For the text-containing cell, return its midpoint in [X, Y] coordinate format. 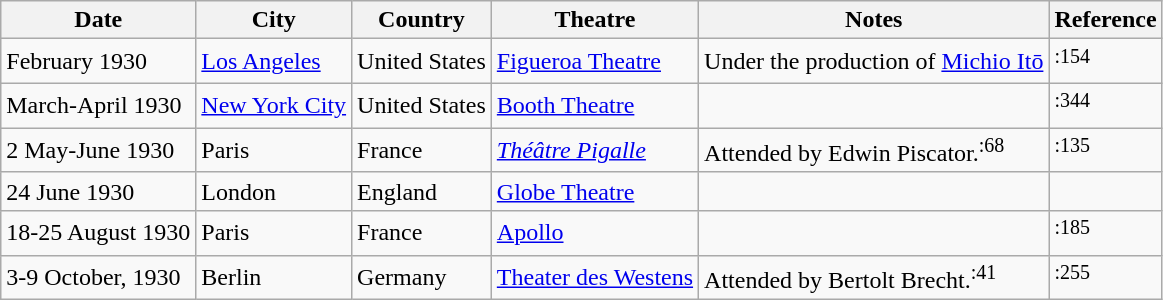
Reference [1106, 20]
Attended by Bertolt Brecht.:41 [874, 278]
3-9 October, 1930 [98, 278]
London [274, 191]
Globe Theatre [594, 191]
2 May-June 1930 [98, 150]
February 1930 [98, 62]
Theatre [594, 20]
Germany [422, 278]
Los Angeles [274, 62]
:344 [1106, 106]
:135 [1106, 150]
:154 [1106, 62]
:255 [1106, 278]
Notes [874, 20]
Attended by Edwin Piscator.:68 [874, 150]
England [422, 191]
Figueroa Theatre [594, 62]
Apollo [594, 234]
Date [98, 20]
Berlin [274, 278]
18-25 August 1930 [98, 234]
New York City [274, 106]
Théâtre Pigalle [594, 150]
March-April 1930 [98, 106]
:185 [1106, 234]
Under the production of Michio Itō [874, 62]
24 June 1930 [98, 191]
Theater des Westens [594, 278]
City [274, 20]
Country [422, 20]
Booth Theatre [594, 106]
